Identify which cell holds the provided text, then report its (x, y) central coordinate. 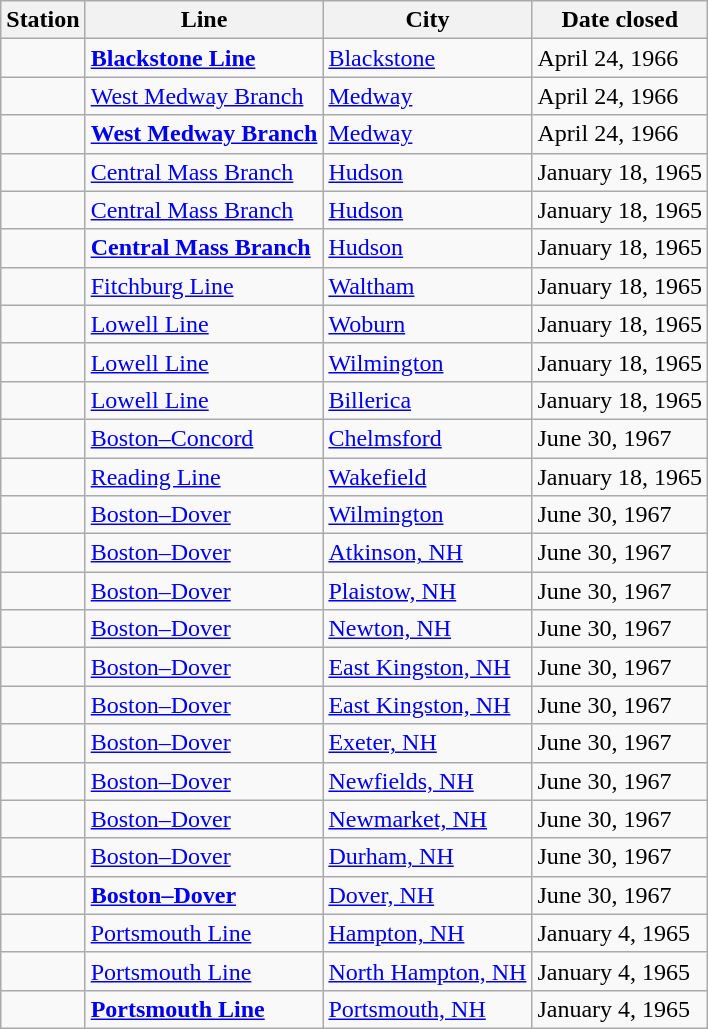
Waltham (428, 286)
Portsmouth, NH (428, 1009)
Newton, NH (428, 629)
Hampton, NH (428, 933)
Newfields, NH (428, 781)
Plaistow, NH (428, 591)
Date closed (620, 20)
Exeter, NH (428, 743)
Line (204, 20)
Newmarket, NH (428, 819)
Wakefield (428, 477)
North Hampton, NH (428, 971)
Chelmsford (428, 438)
Durham, NH (428, 857)
Reading Line (204, 477)
Dover, NH (428, 895)
Fitchburg Line (204, 286)
Woburn (428, 324)
Blackstone Line (204, 58)
Atkinson, NH (428, 553)
Boston–Concord (204, 438)
Station (43, 20)
Billerica (428, 400)
Blackstone (428, 58)
City (428, 20)
